Find where the given text appears and provide that cell's center as [X, Y] coordinate. 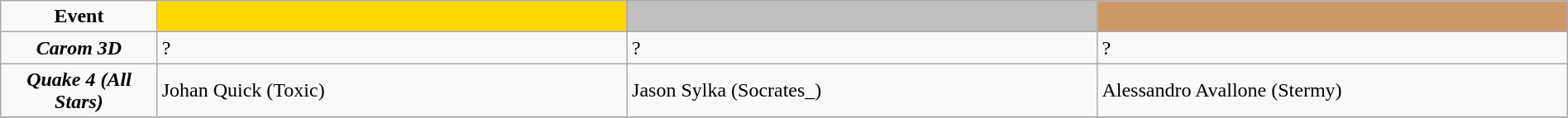
Carom 3D [79, 48]
Johan Quick (Toxic) [392, 91]
Event [79, 17]
Jason Sylka (Socrates_) [863, 91]
Alessandro Avallone (Stermy) [1332, 91]
Quake 4 (All Stars) [79, 91]
